From the cell containing the given text, extract its center point as (X, Y) coordinate. 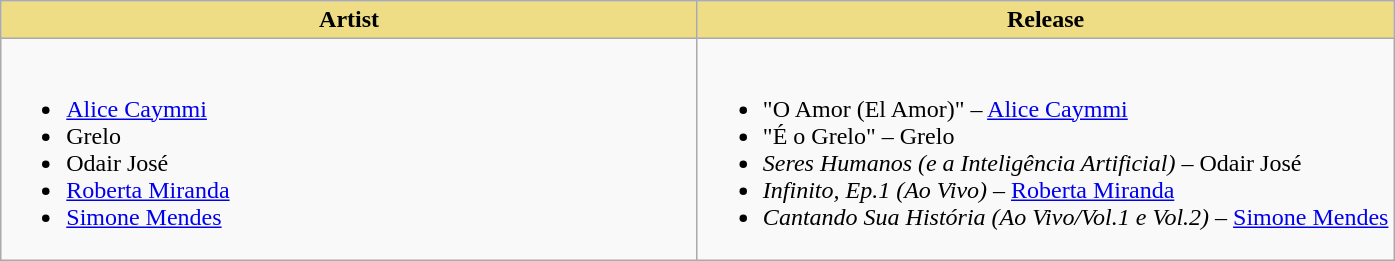
Alice CaymmiGreloOdair JoséRoberta MirandaSimone Mendes (350, 150)
Artist (350, 20)
Release (1046, 20)
